Extract the (X, Y) coordinate from the center of the cell holding the provided text.  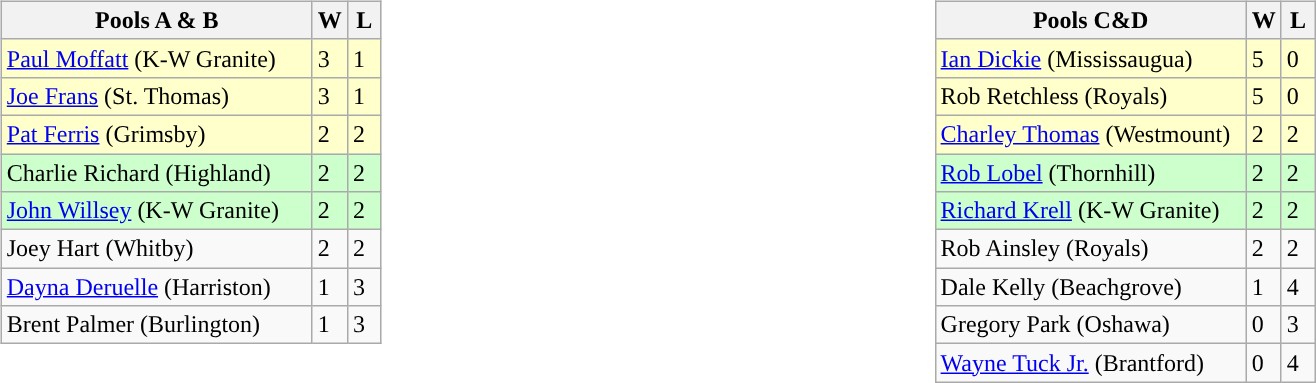
Charley Thomas (Westmount) (1090, 134)
Pools A & B (156, 20)
Pools C&D (1090, 20)
Brent Palmer (Burlington) (156, 325)
Pat Ferris (Grimsby) (156, 134)
Joe Frans (St. Thomas) (156, 96)
Rob Retchless (Royals) (1090, 96)
Richard Krell (K-W Granite) (1090, 211)
Gregory Park (Oshawa) (1090, 325)
Joey Hart (Whitby) (156, 249)
John Willsey (K-W Granite) (156, 211)
Paul Moffatt (K-W Granite) (156, 58)
Dayna Deruelle (Harriston) (156, 287)
Ian Dickie (Mississaugua) (1090, 58)
Charlie Richard (Highland) (156, 173)
Rob Lobel (Thornhill) (1090, 173)
Dale Kelly (Beachgrove) (1090, 287)
Wayne Tuck Jr. (Brantford) (1090, 363)
Rob Ainsley (Royals) (1090, 249)
